From the cell containing the given text, extract its center point as (x, y) coordinate. 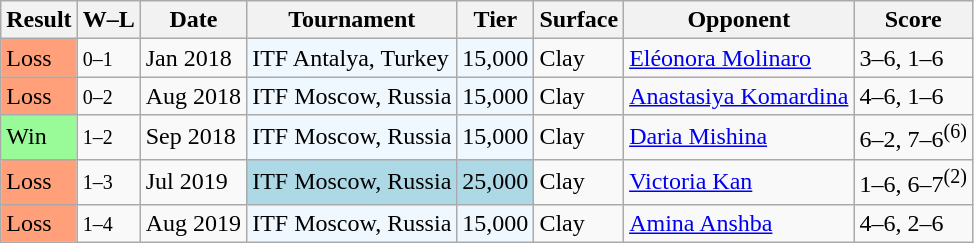
Amina Anshba (739, 223)
ITF Antalya, Turkey (352, 58)
1–4 (108, 223)
Sep 2018 (193, 138)
Score (913, 20)
1–2 (108, 138)
1–3 (108, 182)
Result (39, 20)
Aug 2019 (193, 223)
Eléonora Molinaro (739, 58)
Daria Mishina (739, 138)
Jul 2019 (193, 182)
4–6, 1–6 (913, 96)
25,000 (496, 182)
Tier (496, 20)
Victoria Kan (739, 182)
Win (39, 138)
4–6, 2–6 (913, 223)
Surface (579, 20)
Opponent (739, 20)
6–2, 7–6(6) (913, 138)
Jan 2018 (193, 58)
Date (193, 20)
0–2 (108, 96)
W–L (108, 20)
3–6, 1–6 (913, 58)
0–1 (108, 58)
Aug 2018 (193, 96)
1–6, 6–7(2) (913, 182)
Tournament (352, 20)
Anastasiya Komardina (739, 96)
